Return (x, y) of the center of cell containing provided text 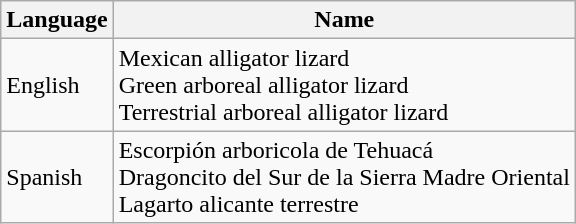
Escorpión arboricola de TehuacáDragoncito del Sur de la Sierra Madre OrientalLagarto alicante terrestre (344, 177)
Mexican alligator lizardGreen arboreal alligator lizardTerrestrial arboreal alligator lizard (344, 85)
Name (344, 20)
Language (57, 20)
English (57, 85)
Spanish (57, 177)
